For the text-containing cell, return its midpoint in [X, Y] coordinate format. 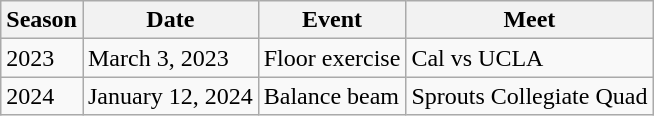
Meet [530, 20]
Balance beam [332, 96]
Floor exercise [332, 58]
2024 [42, 96]
Season [42, 20]
Cal vs UCLA [530, 58]
Event [332, 20]
Sprouts Collegiate Quad [530, 96]
March 3, 2023 [170, 58]
January 12, 2024 [170, 96]
Date [170, 20]
2023 [42, 58]
